Scan for the cell matching the given text and deliver its (X, Y) coordinate at center. 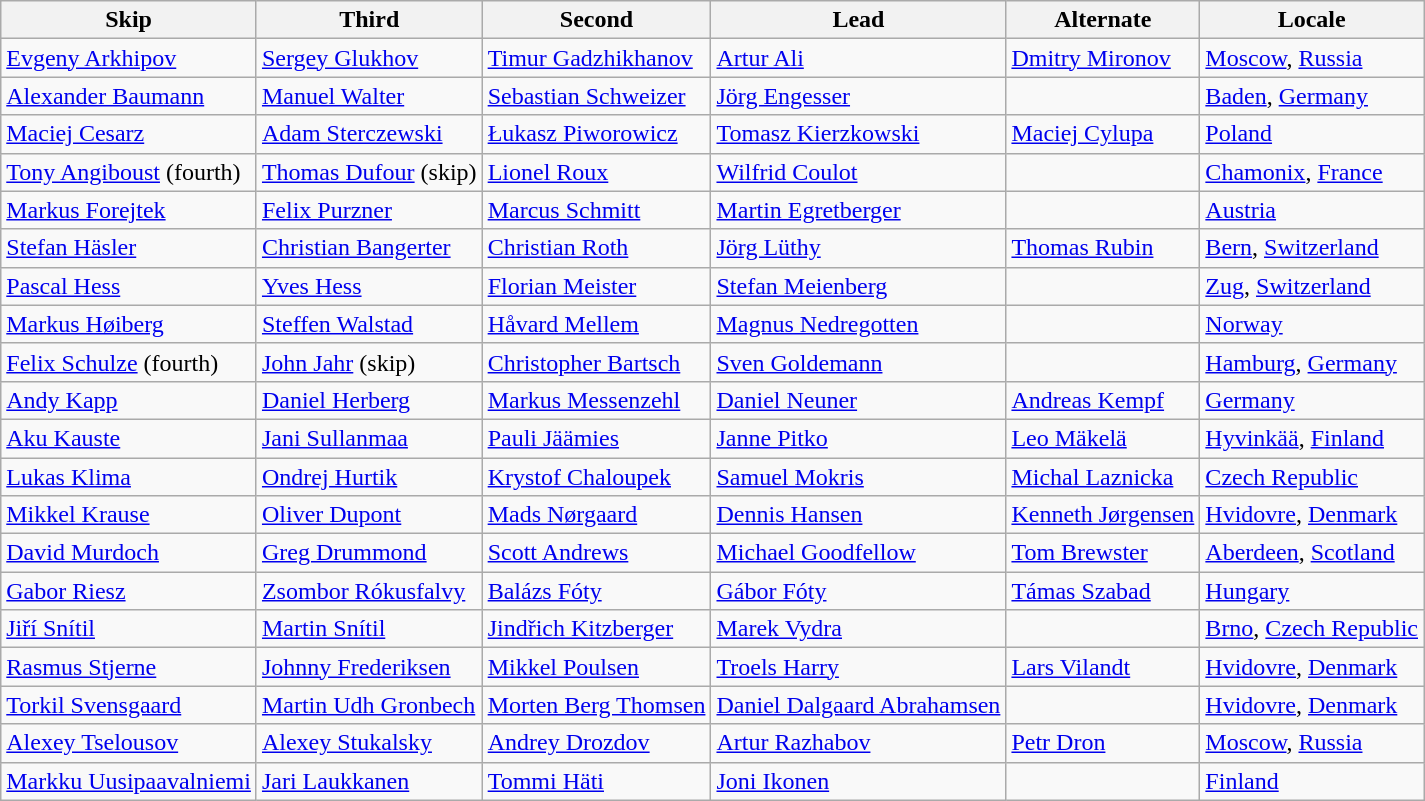
Felix Purzner (369, 210)
Norway (1312, 324)
Martin Egretberger (858, 210)
Markus Høiberg (129, 324)
Manuel Walter (369, 96)
Locale (1312, 20)
Pascal Hess (129, 286)
Lukas Klima (129, 477)
Gabor Riesz (129, 591)
Pauli Jäämies (596, 438)
Alexey Stukalsky (369, 743)
Bern, Switzerland (1312, 248)
Troels Harry (858, 667)
Jörg Engesser (858, 96)
Christopher Bartsch (596, 362)
Tomasz Kierzkowski (858, 134)
Janne Pitko (858, 438)
Steffen Walstad (369, 324)
Mikkel Poulsen (596, 667)
Sebastian Schweizer (596, 96)
Brno, Czech Republic (1312, 629)
Scott Andrews (596, 553)
Czech Republic (1312, 477)
Tommi Häti (596, 781)
Wilfrid Coulot (858, 172)
Andy Kapp (129, 400)
Markus Messenzehl (596, 400)
Aberdeen, Scotland (1312, 553)
Adam Sterczewski (369, 134)
Hungary (1312, 591)
Daniel Herberg (369, 400)
Magnus Nedregotten (858, 324)
Lars Vilandt (1103, 667)
Markku Uusipaavalniemi (129, 781)
Stefan Häsler (129, 248)
Markus Forejtek (129, 210)
Artur Ali (858, 58)
Jari Laukkanen (369, 781)
Zug, Switzerland (1312, 286)
Hamburg, Germany (1312, 362)
Dmitry Mironov (1103, 58)
Daniel Neuner (858, 400)
Mikkel Krause (129, 515)
Alternate (1103, 20)
Kenneth Jørgensen (1103, 515)
Alexey Tselousov (129, 743)
Rasmus Stjerne (129, 667)
Hyvinkää, Finland (1312, 438)
Jiří Snítil (129, 629)
Leo Mäkelä (1103, 438)
Martin Snítil (369, 629)
Balázs Fóty (596, 591)
Evgeny Arkhipov (129, 58)
Lionel Roux (596, 172)
Andrey Drozdov (596, 743)
Sergey Glukhov (369, 58)
Támas Szabad (1103, 591)
Marcus Schmitt (596, 210)
Oliver Dupont (369, 515)
Zsombor Rókusfalvy (369, 591)
Chamonix, France (1312, 172)
Alexander Baumann (129, 96)
Austria (1312, 210)
Gábor Fóty (858, 591)
Sven Goldemann (858, 362)
Johnny Frederiksen (369, 667)
Andreas Kempf (1103, 400)
John Jahr (skip) (369, 362)
Baden, Germany (1312, 96)
Krystof Chaloupek (596, 477)
Joni Ikonen (858, 781)
Tony Angiboust (fourth) (129, 172)
Artur Razhabov (858, 743)
Håvard Mellem (596, 324)
Christian Bangerter (369, 248)
Torkil Svensgaard (129, 705)
Jörg Lüthy (858, 248)
Felix Schulze (fourth) (129, 362)
Samuel Mokris (858, 477)
Aku Kauste (129, 438)
Maciej Cylupa (1103, 134)
Finland (1312, 781)
Florian Meister (596, 286)
Jindřich Kitzberger (596, 629)
Dennis Hansen (858, 515)
Stefan Meienberg (858, 286)
Jani Sullanmaa (369, 438)
Mads Nørgaard (596, 515)
Michal Laznicka (1103, 477)
Łukasz Piworowicz (596, 134)
Michael Goodfellow (858, 553)
Thomas Rubin (1103, 248)
Greg Drummond (369, 553)
Timur Gadzhikhanov (596, 58)
Germany (1312, 400)
Poland (1312, 134)
Morten Berg Thomsen (596, 705)
Daniel Dalgaard Abrahamsen (858, 705)
Yves Hess (369, 286)
Marek Vydra (858, 629)
Lead (858, 20)
Maciej Cesarz (129, 134)
Petr Dron (1103, 743)
Martin Udh Gronbech (369, 705)
Thomas Dufour (skip) (369, 172)
Christian Roth (596, 248)
Skip (129, 20)
David Murdoch (129, 553)
Second (596, 20)
Tom Brewster (1103, 553)
Ondrej Hurtik (369, 477)
Third (369, 20)
